Return [X, Y] of the center of cell containing provided text 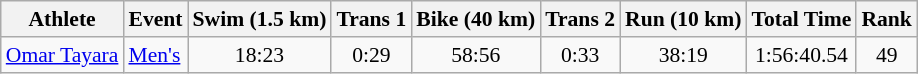
Event [155, 19]
Swim (1.5 km) [260, 19]
58:56 [476, 55]
0:29 [371, 55]
Men's [155, 55]
Trans 1 [371, 19]
Total Time [802, 19]
Bike (40 km) [476, 19]
0:33 [580, 55]
Athlete [62, 19]
49 [886, 55]
Trans 2 [580, 19]
1:56:40.54 [802, 55]
Rank [886, 19]
18:23 [260, 55]
Omar Tayara [62, 55]
38:19 [683, 55]
Run (10 km) [683, 19]
